Pinpoint the cell where the given text exists, returning its [x, y] midpoint coordinate. 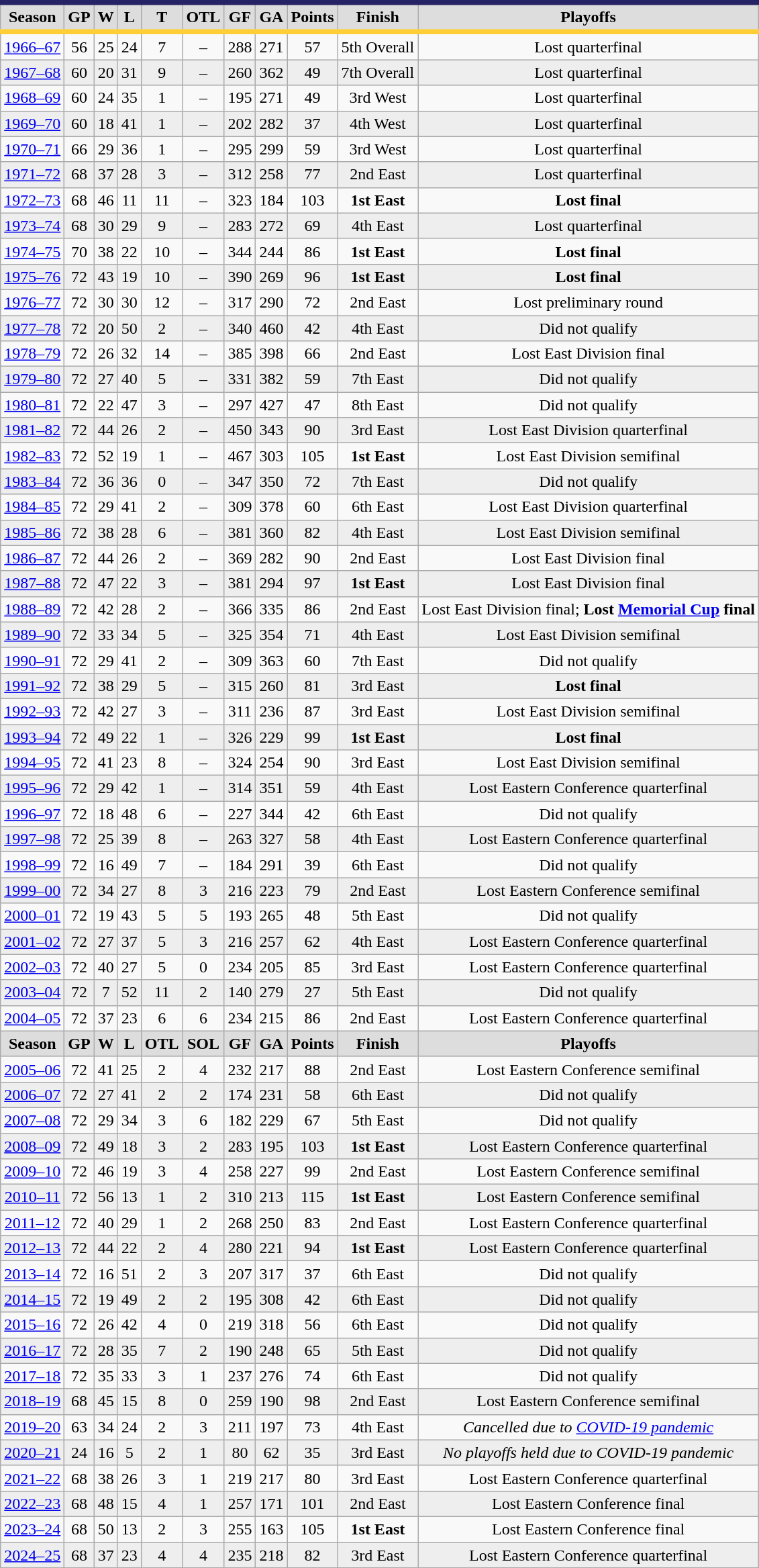
1968–69 [32, 98]
2005–06 [32, 1069]
8th East [378, 405]
269 [271, 277]
2019–20 [32, 1427]
1988–89 [32, 609]
2009–10 [32, 1172]
1970–71 [32, 149]
268 [240, 1223]
1995–96 [32, 788]
45 [106, 1401]
71 [313, 635]
378 [271, 507]
1985–86 [32, 533]
1977–78 [32, 328]
1971–72 [32, 175]
1979–80 [32, 379]
2024–25 [32, 1555]
2010–11 [32, 1197]
259 [240, 1401]
2000–01 [32, 916]
427 [271, 405]
74 [313, 1376]
213 [271, 1197]
325 [240, 635]
12 [162, 302]
1991–92 [32, 686]
1966–67 [32, 46]
2007–08 [32, 1120]
96 [313, 277]
244 [271, 251]
360 [271, 533]
101 [313, 1504]
31 [129, 73]
1994–95 [32, 763]
297 [240, 405]
2013–14 [32, 1274]
67 [313, 1120]
303 [271, 456]
366 [240, 609]
350 [271, 481]
385 [240, 354]
310 [240, 1197]
94 [313, 1248]
312 [240, 175]
218 [271, 1555]
351 [271, 788]
205 [271, 967]
335 [271, 609]
2023–24 [32, 1529]
73 [313, 1427]
1989–90 [32, 635]
398 [271, 354]
347 [240, 481]
1986–87 [32, 558]
1993–94 [32, 737]
197 [271, 1427]
2008–09 [32, 1146]
Lost preliminary round [589, 302]
331 [240, 379]
1978–79 [32, 354]
1973–74 [32, 226]
2006–07 [32, 1095]
83 [313, 1223]
2014–15 [32, 1299]
1992–93 [32, 711]
4th West [378, 124]
232 [240, 1069]
70 [79, 251]
340 [240, 328]
2015–16 [32, 1325]
237 [240, 1376]
174 [240, 1095]
2022–23 [32, 1504]
14 [162, 354]
363 [271, 660]
5th Overall [378, 46]
1969–70 [32, 124]
2017–18 [32, 1376]
1975–76 [32, 277]
223 [271, 890]
315 [240, 686]
2004–05 [32, 1018]
1984–85 [32, 507]
280 [240, 1248]
263 [240, 839]
265 [271, 916]
460 [271, 328]
57 [313, 46]
354 [271, 635]
211 [240, 1427]
97 [313, 584]
1976–77 [32, 302]
51 [129, 1274]
467 [240, 456]
2021–22 [32, 1478]
288 [240, 46]
1996–97 [32, 814]
276 [271, 1376]
1983–84 [32, 481]
1987–88 [32, 584]
382 [271, 379]
163 [271, 1529]
279 [271, 993]
326 [240, 737]
308 [271, 1299]
115 [313, 1197]
T [162, 17]
299 [271, 149]
294 [271, 584]
Cancelled due to COVID-19 pandemic [589, 1427]
1982–83 [32, 456]
1972–73 [32, 200]
140 [240, 993]
2003–04 [32, 993]
327 [271, 839]
318 [271, 1325]
1974–75 [32, 251]
362 [271, 73]
250 [271, 1223]
1980–81 [32, 405]
202 [240, 124]
215 [271, 1018]
1997–98 [32, 839]
2018–19 [32, 1401]
2020–21 [32, 1452]
221 [271, 1248]
81 [313, 686]
69 [313, 226]
290 [271, 302]
235 [240, 1555]
1999–00 [32, 890]
88 [313, 1069]
324 [240, 763]
255 [240, 1529]
2011–12 [32, 1223]
2002–03 [32, 967]
291 [271, 865]
63 [79, 1427]
254 [271, 763]
2016–17 [32, 1350]
1998–99 [32, 865]
343 [271, 430]
SOL [203, 1044]
Lost East Division final; Lost Memorial Cup final [589, 609]
1967–68 [32, 73]
248 [271, 1350]
390 [240, 277]
7th Overall [378, 73]
98 [313, 1401]
182 [240, 1120]
231 [271, 1095]
2001–02 [32, 941]
1981–82 [32, 430]
87 [313, 711]
193 [240, 916]
236 [271, 711]
79 [313, 890]
No playoffs held due to COVID-19 pandemic [589, 1452]
77 [313, 175]
65 [313, 1350]
32 [129, 354]
272 [271, 226]
323 [240, 200]
295 [240, 149]
85 [313, 967]
369 [240, 558]
207 [240, 1274]
314 [240, 788]
1990–91 [32, 660]
311 [240, 711]
171 [271, 1504]
2012–13 [32, 1248]
450 [240, 430]
